Capture the cell that displays the provided text and extract its [X, Y] central coordinate. 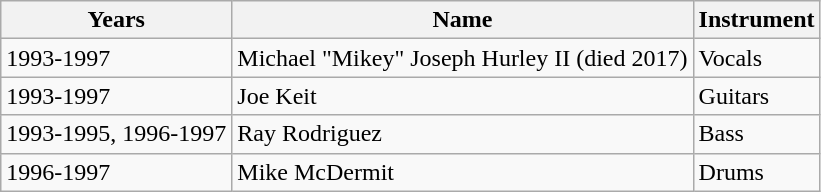
1993-1995, 1996-1997 [116, 134]
Ray Rodriguez [462, 134]
Guitars [756, 96]
Vocals [756, 58]
Years [116, 20]
Drums [756, 172]
Name [462, 20]
Instrument [756, 20]
Joe Keit [462, 96]
1996-1997 [116, 172]
Mike McDermit [462, 172]
Michael "Mikey" Joseph Hurley II (died 2017) [462, 58]
Bass [756, 134]
